Capture the cell that displays the provided text and extract its [x, y] central coordinate. 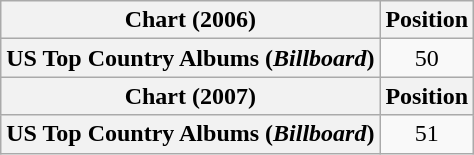
Chart (2007) [190, 96]
Chart (2006) [190, 20]
51 [427, 134]
50 [427, 58]
